For the text-containing cell, return its midpoint in [X, Y] coordinate format. 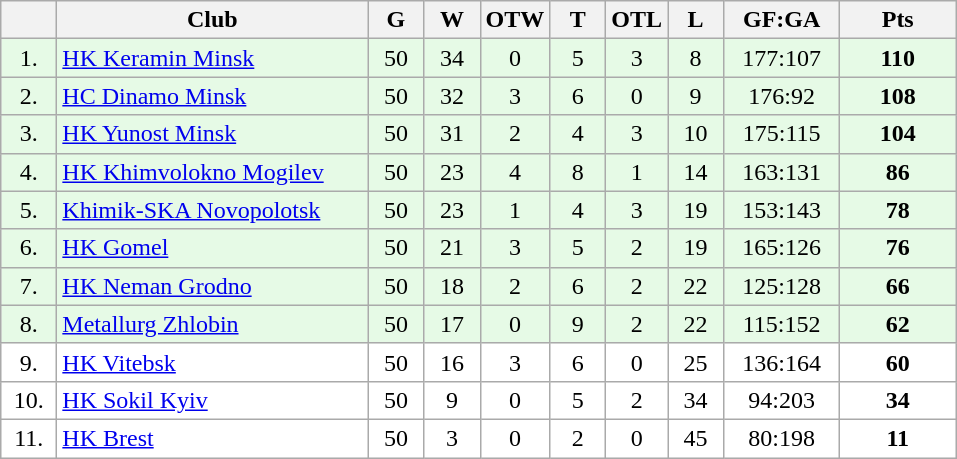
HC Dinamo Minsk [212, 96]
HK Neman Grodno [212, 286]
L [696, 20]
62 [898, 324]
60 [898, 362]
11. [29, 438]
11 [898, 438]
17 [452, 324]
1. [29, 58]
94:203 [782, 400]
6. [29, 248]
OTL [637, 20]
163:131 [782, 172]
Pts [898, 20]
104 [898, 134]
31 [452, 134]
80:198 [782, 438]
78 [898, 210]
5. [29, 210]
HK Sokil Kyiv [212, 400]
66 [898, 286]
16 [452, 362]
110 [898, 58]
W [452, 20]
153:143 [782, 210]
14 [696, 172]
3. [29, 134]
18 [452, 286]
HK Khimvolokno Mogilev [212, 172]
Metallurg Zhlobin [212, 324]
HK Gomel [212, 248]
HK Brest [212, 438]
125:128 [782, 286]
GF:GA [782, 20]
4. [29, 172]
HK Yunost Minsk [212, 134]
175:115 [782, 134]
HK Keramin Minsk [212, 58]
136:164 [782, 362]
7. [29, 286]
32 [452, 96]
86 [898, 172]
8. [29, 324]
177:107 [782, 58]
10 [696, 134]
108 [898, 96]
115:152 [782, 324]
10. [29, 400]
25 [696, 362]
21 [452, 248]
T [578, 20]
Club [212, 20]
76 [898, 248]
OTW [515, 20]
HK Vitebsk [212, 362]
176:92 [782, 96]
45 [696, 438]
2. [29, 96]
9. [29, 362]
165:126 [782, 248]
Khimik-SKA Novopolotsk [212, 210]
G [396, 20]
